Detect which cell encompasses the target text, then output its [X, Y] center coordinate. 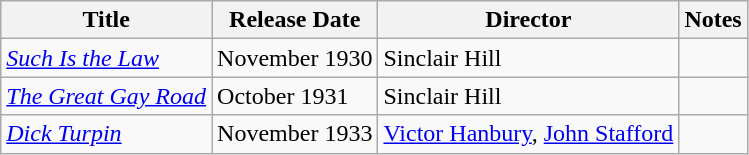
Director [528, 20]
Such Is the Law [106, 58]
November 1933 [295, 134]
Notes [713, 20]
Victor Hanbury, John Stafford [528, 134]
November 1930 [295, 58]
October 1931 [295, 96]
Title [106, 20]
Dick Turpin [106, 134]
The Great Gay Road [106, 96]
Release Date [295, 20]
